Determine the [X, Y] coordinate at the center of the cell enclosing the given text.  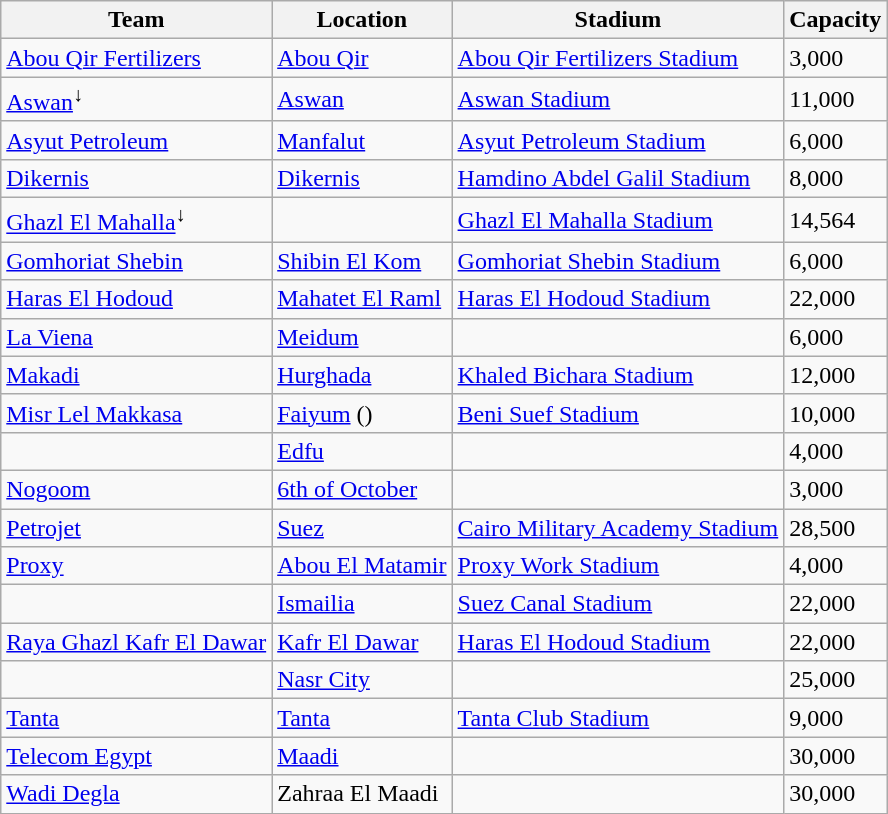
Kafr El Dawar [362, 642]
Aswan↓ [136, 100]
Ghazl El Mahalla↓ [136, 220]
Suez [362, 528]
Shibin El Kom [362, 261]
Beni Suef Stadium [618, 413]
Capacity [836, 20]
Wadi Degla [136, 794]
8,000 [836, 178]
Hurghada [362, 375]
6th of October [362, 489]
Petrojet [136, 528]
Haras El Hodoud [136, 299]
Telecom Egypt [136, 756]
Meidum [362, 337]
Aswan [362, 100]
Makadi [136, 375]
Abou Qir Fertilizers Stadium [618, 58]
Ismailia [362, 604]
14,564 [836, 220]
Hamdino Abdel Galil Stadium [618, 178]
25,000 [836, 680]
9,000 [836, 718]
10,000 [836, 413]
Edfu [362, 451]
Nogoom [136, 489]
Mahatet El Raml [362, 299]
Abou El Matamir [362, 566]
Abou Qir Fertilizers [136, 58]
Proxy [136, 566]
28,500 [836, 528]
Manfalut [362, 140]
Zahraa El Maadi [362, 794]
Stadium [618, 20]
Gomhoriat Shebin Stadium [618, 261]
Asyut Petroleum Stadium [618, 140]
Suez Canal Stadium [618, 604]
Cairo Military Academy Stadium [618, 528]
Aswan Stadium [618, 100]
Proxy Work Stadium [618, 566]
Ghazl El Mahalla Stadium [618, 220]
Team [136, 20]
Location [362, 20]
La Viena [136, 337]
Faiyum () [362, 413]
Maadi [362, 756]
Khaled Bichara Stadium [618, 375]
Misr Lel Makkasa [136, 413]
Gomhoriat Shebin [136, 261]
Abou Qir [362, 58]
Nasr City [362, 680]
11,000 [836, 100]
Tanta Club Stadium [618, 718]
12,000 [836, 375]
Asyut Petroleum [136, 140]
Raya Ghazl Kafr El Dawar [136, 642]
